Return the (X, Y) coordinate for the center point of the cell that contains the specified text.  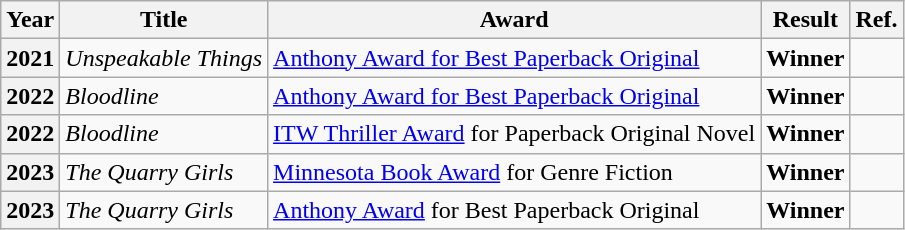
Ref. (876, 20)
ITW Thriller Award for Paperback Original Novel (514, 134)
Unspeakable Things (164, 58)
Title (164, 20)
Minnesota Book Award for Genre Fiction (514, 172)
Award (514, 20)
Year (30, 20)
2021 (30, 58)
Result (806, 20)
